Return [x, y] of the center of cell containing provided text 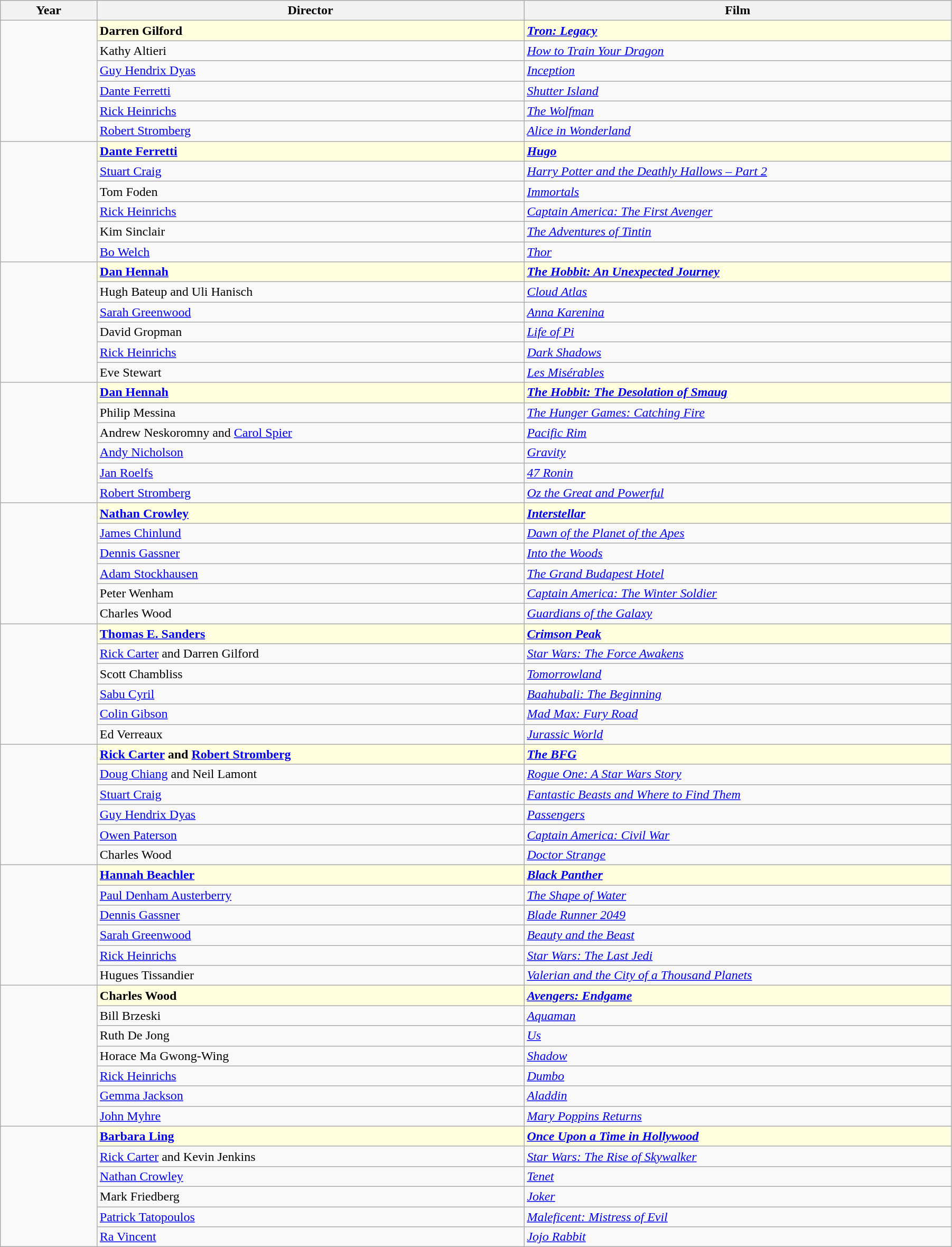
Rogue One: A Star Wars Story [738, 774]
Pacific Rim [738, 433]
Les Misérables [738, 372]
Hugues Tissandier [311, 976]
The Adventures of Tintin [738, 231]
Ra Vincent [311, 1237]
The Shape of Water [738, 895]
Hugo [738, 151]
Owen Paterson [311, 835]
The Grand Budapest Hotel [738, 573]
Valerian and the City of a Thousand Planets [738, 976]
Aladdin [738, 1096]
Hannah Beachler [311, 875]
Darren Gilford [311, 31]
Gemma Jackson [311, 1096]
How to Train Your Dragon [738, 51]
Doug Chiang and Neil Lamont [311, 774]
Mary Poppins Returns [738, 1116]
Joker [738, 1196]
Immortals [738, 191]
Jurassic World [738, 734]
Tom Foden [311, 191]
Jojo Rabbit [738, 1237]
David Gropman [311, 332]
Rick Carter and Robert Stromberg [311, 754]
Captain America: The Winter Soldier [738, 594]
Rick Carter and Kevin Jenkins [311, 1156]
Shutter Island [738, 91]
Year [49, 11]
Mad Max: Fury Road [738, 714]
Paul Denham Austerberry [311, 895]
Ed Verreaux [311, 734]
Beauty and the Beast [738, 935]
Bo Welch [311, 252]
Star Wars: The Last Jedi [738, 955]
Philip Messina [311, 412]
Patrick Tatopoulos [311, 1216]
Guardians of the Galaxy [738, 614]
Andy Nicholson [311, 453]
Avengers: Endgame [738, 996]
Harry Potter and the Deathly Hallows – Part 2 [738, 171]
Adam Stockhausen [311, 573]
The Hunger Games: Catching Fire [738, 412]
Scott Chambliss [311, 674]
Peter Wenham [311, 594]
Cloud Atlas [738, 292]
Baahubali: The Beginning [738, 694]
Director [311, 11]
Mark Friedberg [311, 1196]
Crimson Peak [738, 634]
Into the Woods [738, 553]
Gravity [738, 453]
Barbara Ling [311, 1136]
Jan Roelfs [311, 473]
Eve Stewart [311, 372]
The Wolfman [738, 111]
Passengers [738, 814]
Thor [738, 252]
Oz the Great and Powerful [738, 493]
Kathy Altieri [311, 51]
Life of Pi [738, 332]
Black Panther [738, 875]
Captain America: Civil War [738, 835]
Tenet [738, 1176]
James Chinlund [311, 533]
Captain America: The First Avenger [738, 211]
Blade Runner 2049 [738, 915]
47 Ronin [738, 473]
Us [738, 1036]
Once Upon a Time in Hollywood [738, 1136]
Fantastic Beasts and Where to Find Them [738, 794]
Film [738, 11]
Dawn of the Planet of the Apes [738, 533]
The BFG [738, 754]
Ruth De Jong [311, 1036]
Inception [738, 71]
Kim Sinclair [311, 231]
Thomas E. Sanders [311, 634]
Hugh Bateup and Uli Hanisch [311, 292]
Tomorrowland [738, 674]
Colin Gibson [311, 714]
Bill Brzeski [311, 1016]
Aquaman [738, 1016]
Anna Karenina [738, 312]
Horace Ma Gwong-Wing [311, 1056]
Dark Shadows [738, 352]
Star Wars: The Rise of Skywalker [738, 1156]
Tron: Legacy [738, 31]
Interstellar [738, 513]
Sabu Cyril [311, 694]
Doctor Strange [738, 855]
Shadow [738, 1056]
Star Wars: The Force Awakens [738, 654]
Andrew Neskoromny and Carol Spier [311, 433]
The Hobbit: An Unexpected Journey [738, 272]
Dumbo [738, 1076]
John Myhre [311, 1116]
Alice in Wonderland [738, 131]
Maleficent: Mistress of Evil [738, 1216]
The Hobbit: The Desolation of Smaug [738, 392]
Rick Carter and Darren Gilford [311, 654]
